Pinpoint the cell where the given text exists, returning its [X, Y] midpoint coordinate. 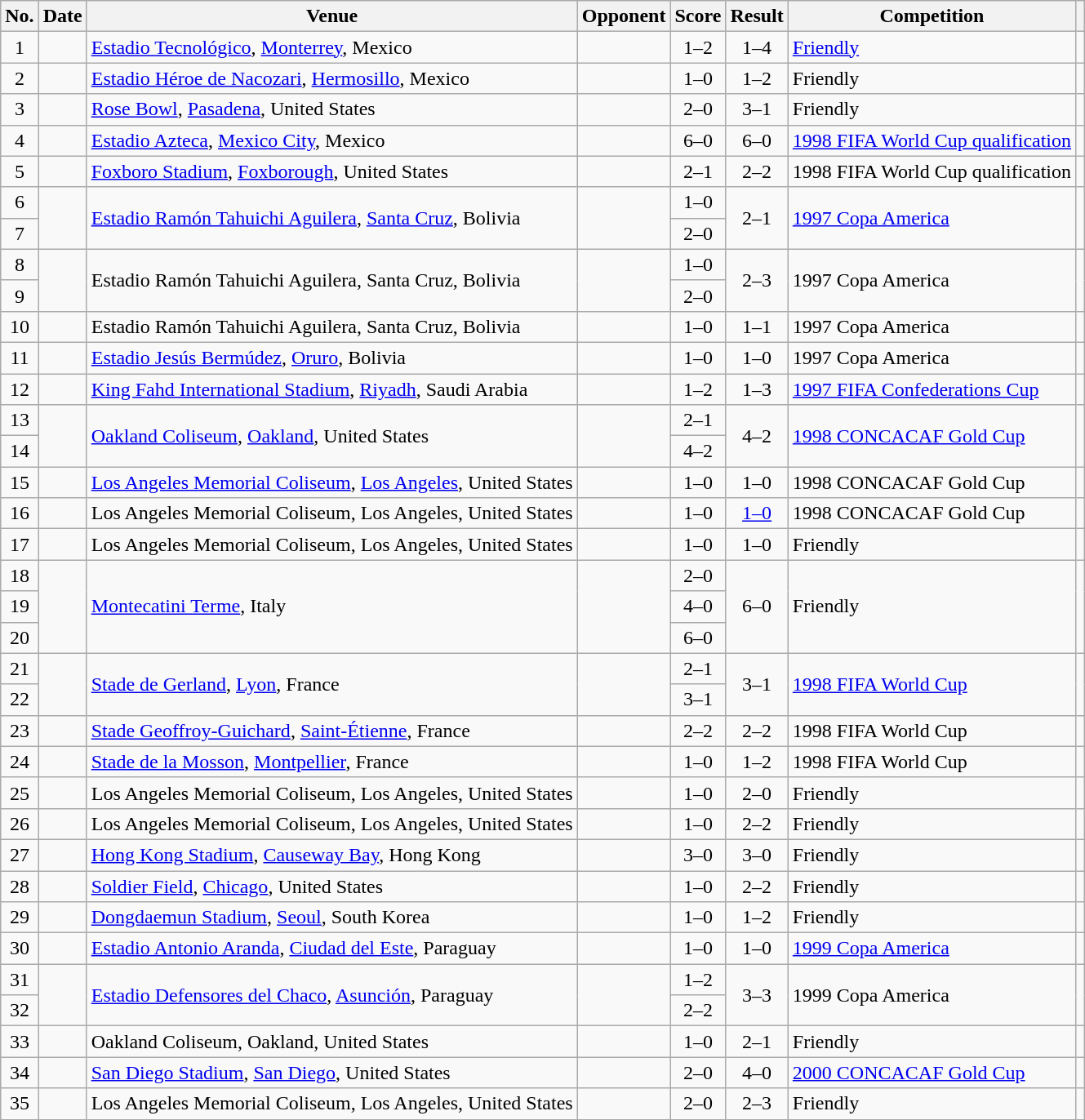
No. [20, 16]
34 [20, 1073]
9 [20, 296]
7 [20, 233]
6 [20, 202]
Estadio Héroe de Nacozari, Hermosillo, Mexico [331, 78]
29 [20, 918]
Stade de la Mosson, Montpellier, France [331, 762]
24 [20, 762]
Estadio Jesús Bermúdez, Oruro, Bolivia [331, 358]
Result [757, 16]
14 [20, 451]
18 [20, 576]
Rose Bowl, Pasadena, United States [331, 109]
Stade Geoffroy-Guichard, Saint-Étienne, France [331, 731]
1–4 [757, 47]
Stade de Gerland, Lyon, France [331, 684]
Venue [331, 16]
12 [20, 389]
27 [20, 855]
Estadio Defensores del Chaco, Asunción, Paraguay [331, 995]
2000 CONCACAF Gold Cup [932, 1073]
Competition [932, 16]
8 [20, 264]
31 [20, 980]
Montecatini Terme, Italy [331, 607]
3 [20, 109]
11 [20, 358]
3–3 [757, 995]
32 [20, 1011]
Date [62, 16]
26 [20, 824]
1997 FIFA Confederations Cup [932, 389]
35 [20, 1104]
20 [20, 638]
Hong Kong Stadium, Causeway Bay, Hong Kong [331, 855]
19 [20, 607]
22 [20, 700]
Estadio Antonio Aranda, Ciudad del Este, Paraguay [331, 949]
10 [20, 327]
5 [20, 171]
21 [20, 669]
Estadio Tecnológico, Monterrey, Mexico [331, 47]
16 [20, 513]
1–1 [757, 327]
1–3 [757, 389]
15 [20, 482]
28 [20, 886]
Soldier Field, Chicago, United States [331, 886]
1 [20, 47]
17 [20, 544]
2 [20, 78]
33 [20, 1042]
King Fahd International Stadium, Riyadh, Saudi Arabia [331, 389]
30 [20, 949]
Foxboro Stadium, Foxborough, United States [331, 171]
Estadio Azteca, Mexico City, Mexico [331, 140]
23 [20, 731]
25 [20, 793]
4 [20, 140]
Opponent [624, 16]
13 [20, 420]
San Diego Stadium, San Diego, United States [331, 1073]
Dongdaemun Stadium, Seoul, South Korea [331, 918]
Score [698, 16]
